Scan for the cell matching the given text and deliver its [X, Y] coordinate at center. 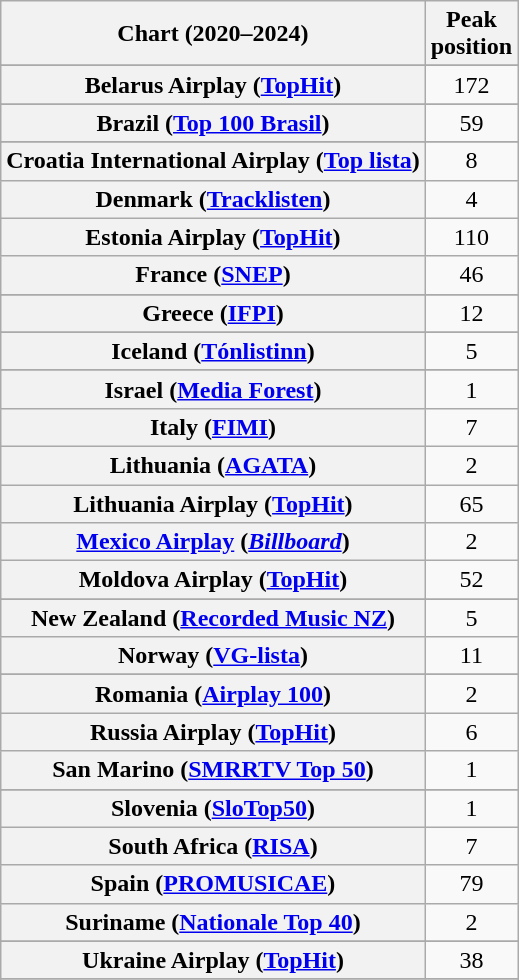
South Africa (RISA) [213, 846]
Moldova Airplay (TopHit) [213, 580]
52 [471, 580]
6 [471, 732]
Brazil (Top 100 Brasil) [213, 123]
Belarus Airplay (TopHit) [213, 85]
11 [471, 656]
4 [471, 199]
Peakposition [471, 34]
110 [471, 237]
Lithuania Airplay (TopHit) [213, 503]
Slovenia (SloTop50) [213, 808]
79 [471, 884]
Greece (IFPI) [213, 313]
Denmark (Tracklisten) [213, 199]
Croatia International Airplay (Top lista) [213, 161]
Norway (VG-lista) [213, 656]
46 [471, 275]
San Marino (SMRRTV Top 50) [213, 770]
59 [471, 123]
Russia Airplay (TopHit) [213, 732]
38 [471, 960]
Suriname (Nationale Top 40) [213, 922]
New Zealand (Recorded Music NZ) [213, 618]
Ukraine Airplay (TopHit) [213, 960]
Estonia Airplay (TopHit) [213, 237]
France (SNEP) [213, 275]
65 [471, 503]
Israel (Media Forest) [213, 389]
Romania (Airplay 100) [213, 694]
12 [471, 313]
Lithuania (AGATA) [213, 465]
8 [471, 161]
Iceland (Tónlistinn) [213, 351]
Spain (PROMUSICAE) [213, 884]
Italy (FIMI) [213, 427]
Chart (2020–2024) [213, 34]
Mexico Airplay (Billboard) [213, 542]
172 [471, 85]
